Return (X, Y) of the center of cell containing provided text 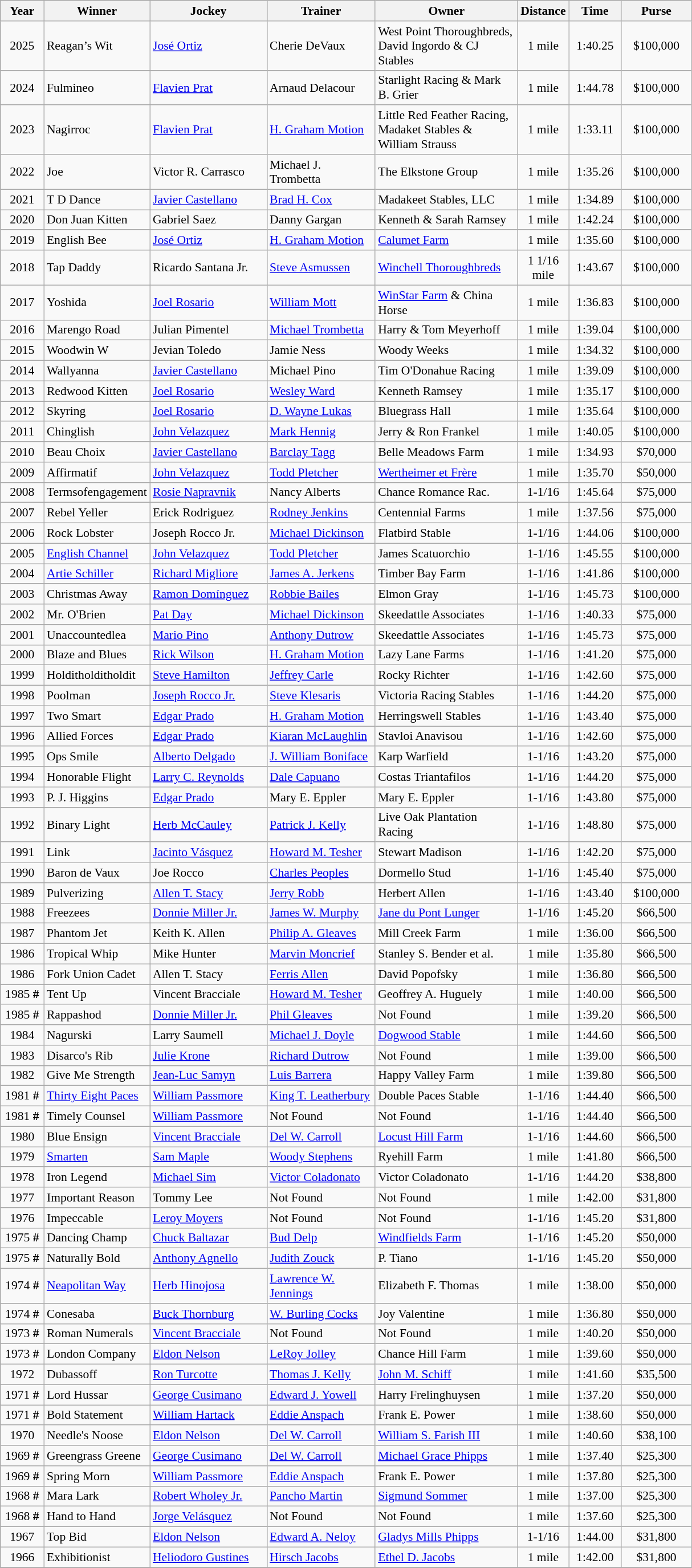
Dubassoff (97, 1375)
Mill Creek Farm (446, 934)
David Popofsky (446, 974)
Chuck Baltazar (209, 1238)
Herb Hinojosa (209, 1286)
1:41.20 (595, 655)
1998 (22, 696)
1:33.11 (595, 130)
Herb McCauley (209, 824)
D. Wayne Lukas (321, 412)
Skyring (97, 412)
Baron de Vaux (97, 873)
Karp Warfield (446, 757)
Calumet Farm (446, 241)
Erick Rodriguez (209, 513)
Jockey (209, 11)
Larry Saumell (209, 1035)
Affirmatif (97, 473)
Victor R. Carrasco (209, 172)
Rosie Napravnik (209, 492)
1972 (22, 1375)
Leroy Moyers (209, 1218)
Rocky Richter (446, 675)
Stanley S. Bender et al. (446, 954)
The Elkstone Group (446, 172)
Year (22, 11)
1:41.86 (595, 574)
1:37.00 (595, 1496)
James W. Murphy (321, 913)
Michael J. Trombetta (321, 172)
Steve Asmussen (321, 268)
2010 (22, 452)
Patrick J. Kelly (321, 824)
Purse (657, 11)
Robert Wholey Jr. (209, 1496)
Cherie DeVaux (321, 46)
T D Dance (97, 199)
Spring Morn (97, 1476)
$35,500 (657, 1375)
Woody Weeks (446, 351)
Nancy Alberts (321, 492)
Time (595, 11)
Winchell Thoroughbreds (446, 268)
Happy Valley Farm (446, 1076)
Centennial Farms (446, 513)
1979 (22, 1157)
Joy Valentine (446, 1314)
Allied Forces (97, 736)
1:39.20 (595, 1015)
James A. Jerkens (321, 574)
Tommy Lee (209, 1198)
Gladys Mills Phipps (446, 1537)
Mara Lark (97, 1496)
2020 (22, 220)
Neapolitan Way (97, 1286)
1996 (22, 736)
Anthony Agnello (209, 1259)
Luis Barrera (321, 1076)
2004 (22, 574)
1:48.80 (595, 824)
1:40.20 (595, 1334)
1993 (22, 797)
Roman Numerals (97, 1334)
1982 (22, 1076)
Unaccountedlea (97, 635)
Top Bid (97, 1537)
1:38.00 (595, 1286)
Hirsch Jacobs (321, 1557)
1:40.25 (595, 46)
Redwood Kitten (97, 391)
$38,100 (657, 1436)
Jean-Luc Samyn (209, 1076)
1:34.93 (595, 452)
1:37.56 (595, 513)
1:39.04 (595, 330)
Richard Dutrow (321, 1056)
William Mott (321, 302)
William Hartack (209, 1415)
1:39.00 (595, 1056)
Woody Stephens (321, 1157)
Elmon Gray (446, 594)
Edward J. Yowell (321, 1395)
Brad H. Cox (321, 199)
Rock Lobster (97, 533)
Larry C. Reynolds (209, 777)
1:40.33 (595, 614)
Rick Wilson (209, 655)
2001 (22, 635)
2013 (22, 391)
Give Me Strength (97, 1076)
Holditholditholdit (97, 675)
Nagirroc (97, 130)
Barclay Tagg (321, 452)
English Channel (97, 553)
Charles Peoples (321, 873)
Pancho Martin (321, 1496)
1:40.05 (595, 432)
Judith Zouck (321, 1259)
Ryehill Farm (446, 1157)
Ron Turcotte (209, 1375)
Sigmund Sommer (446, 1496)
Hand to Hand (97, 1517)
Smarten (97, 1157)
Honorable Flight (97, 777)
Needle's Noose (97, 1436)
Bud Delp (321, 1238)
Winner (97, 11)
West Point Thoroughbreds, David Ingordo & CJ Stables (446, 46)
Little Red Feather Racing, Madaket Stables & William Strauss (446, 130)
LeRoy Jolley (321, 1354)
W. Burling Cocks (321, 1314)
1:42.20 (595, 853)
2005 (22, 553)
1984 (22, 1035)
Poolman (97, 696)
P. Tiano (446, 1259)
Mark Hennig (321, 432)
Buck Thornburg (209, 1314)
Link (97, 853)
1:35.17 (595, 391)
Trainer (321, 11)
1966 (22, 1557)
Termsofengagement (97, 492)
Artie Schiller (97, 574)
Lord Hussar (97, 1395)
Owner (446, 11)
Ramon Domínguez (209, 594)
Joe Rocco (209, 873)
Harry Frelinghuysen (446, 1395)
Alberto Delgado (209, 757)
1977 (22, 1198)
Elizabeth F. Thomas (446, 1286)
Beau Choix (97, 452)
Reagan’s Wit (97, 46)
Tim O'Donahue Racing (446, 371)
1:45.64 (595, 492)
1987 (22, 934)
1:34.89 (595, 199)
2019 (22, 241)
Timely Counsel (97, 1117)
1:45.55 (595, 553)
Phil Gleaves (321, 1015)
Gabriel Saez (209, 220)
Greengrass Greene (97, 1456)
Heliodoro Gustines (209, 1557)
1991 (22, 853)
Jamie Ness (321, 351)
Nagurski (97, 1035)
Michael Pino (321, 371)
Thomas J. Kelly (321, 1375)
English Bee (97, 241)
Madakeet Stables, LLC (446, 199)
J. William Boniface (321, 757)
1980 (22, 1137)
Keith K. Allen (209, 934)
1:43.20 (595, 757)
Important Reason (97, 1198)
1:35.80 (595, 954)
Kenneth Ramsey (446, 391)
Chinglish (97, 432)
Pat Day (209, 614)
Harry & Tom Meyerhoff (446, 330)
1976 (22, 1218)
Exhibitionist (97, 1557)
Rodney Jenkins (321, 513)
Herringswell Stables (446, 716)
Wertheimer et Frère (446, 473)
Two Smart (97, 716)
1:35.60 (595, 241)
Belle Meadows Farm (446, 452)
Tent Up (97, 995)
2008 (22, 492)
Jacinto Vásquez (209, 853)
Ops Smile (97, 757)
Rebel Yeller (97, 513)
Sam Maple (209, 1157)
2012 (22, 412)
Mr. O'Brien (97, 614)
1:42.24 (595, 220)
Steve Hamilton (209, 675)
Starlight Racing & Mark B. Grier (446, 88)
Woodwin W (97, 351)
Geoffrey A. Huguely (446, 995)
Locust Hill Farm (446, 1137)
Jeffrey Carle (321, 675)
1967 (22, 1537)
Steve Klesaris (321, 696)
Christmas Away (97, 594)
1:43.80 (595, 797)
1:37.20 (595, 1395)
WinStar Farm & China Horse (446, 302)
2011 (22, 432)
John M. Schiff (446, 1375)
Fork Union Cadet (97, 974)
Double Paces Stable (446, 1096)
1999 (22, 675)
1970 (22, 1436)
Jane du Pont Lunger (446, 913)
Anthony Dutrow (321, 635)
Impeccable (97, 1218)
Bold Statement (97, 1415)
Distance (543, 11)
1:34.32 (595, 351)
2009 (22, 473)
Tap Daddy (97, 268)
2016 (22, 330)
Michael Grace Phipps (446, 1456)
Live Oak Plantation Racing (446, 824)
Chance Romance Rac. (446, 492)
1978 (22, 1178)
Mike Hunter (209, 954)
1 1/16 mile (543, 268)
Lawrence W. Jennings (321, 1286)
Dogwood Stable (446, 1035)
Wesley Ward (321, 391)
1983 (22, 1056)
P. J. Higgins (97, 797)
Jevian Toledo (209, 351)
$38,800 (657, 1178)
2015 (22, 351)
1:35.70 (595, 473)
1:35.64 (595, 412)
1:45.40 (595, 873)
James Scatuorchio (446, 553)
Yoshida (97, 302)
Arnaud Delacour (321, 88)
$70,000 (657, 452)
Phantom Jet (97, 934)
1:36.00 (595, 934)
Jerry & Ron Frankel (446, 432)
Don Juan Kitten (97, 220)
1992 (22, 824)
1990 (22, 873)
Freezees (97, 913)
1989 (22, 893)
Victoria Racing Stables (446, 696)
Michael J. Doyle (321, 1035)
Julian Pimentel (209, 330)
2024 (22, 88)
1:38.60 (595, 1415)
Thirty Eight Paces (97, 1096)
Joe (97, 172)
Naturally Bold (97, 1259)
2014 (22, 371)
2018 (22, 268)
2007 (22, 513)
Lazy Lane Farms (446, 655)
1:44.00 (595, 1537)
Kenneth & Sarah Ramsey (446, 220)
Pulverizing (97, 893)
Marvin Moncrief (321, 954)
Ethel D. Jacobs (446, 1557)
1:44.78 (595, 88)
Michael Trombetta (321, 330)
1:39.09 (595, 371)
2003 (22, 594)
Dancing Champ (97, 1238)
Philip A. Gleaves (321, 934)
William S. Farish III (446, 1436)
Julie Krone (209, 1056)
1:35.26 (595, 172)
Costas Triantafilos (446, 777)
Ferris Allen (321, 974)
Dormello Stud (446, 873)
Bluegrass Hall (446, 412)
Disarco's Rib (97, 1056)
Jorge Velásquez (209, 1517)
Wallyanna (97, 371)
Flatbird Stable (446, 533)
Mario Pino (209, 635)
1:44.06 (595, 533)
Rappashod (97, 1015)
1995 (22, 757)
London Company (97, 1354)
2000 (22, 655)
Tropical Whip (97, 954)
Michael Sim (209, 1178)
Dale Capuano (321, 777)
Kiaran McLaughlin (321, 736)
1:39.80 (595, 1076)
Jerry Robb (321, 893)
Windfields Farm (446, 1238)
1:37.60 (595, 1517)
1:43.67 (595, 268)
Timber Bay Farm (446, 574)
Marengo Road (97, 330)
Edward A. Neloy (321, 1537)
1:40.00 (595, 995)
Binary Light (97, 824)
1988 (22, 913)
2023 (22, 130)
2002 (22, 614)
2006 (22, 533)
Herbert Allen (446, 893)
1994 (22, 777)
Robbie Bailes (321, 594)
King T. Leatherbury (321, 1096)
1:41.80 (595, 1157)
Blue Ensign (97, 1137)
Blaze and Blues (97, 655)
Danny Gargan (321, 220)
2021 (22, 199)
Conesaba (97, 1314)
Ricardo Santana Jr. (209, 268)
1:39.60 (595, 1354)
2017 (22, 302)
1:40.60 (595, 1436)
1:37.40 (595, 1456)
Chance Hill Farm (446, 1354)
1:36.83 (595, 302)
Stavloi Anavisou (446, 736)
Iron Legend (97, 1178)
Fulmineo (97, 88)
Stewart Madison (446, 853)
1997 (22, 716)
Richard Migliore (209, 574)
2022 (22, 172)
2025 (22, 46)
1:37.80 (595, 1476)
1:41.60 (595, 1375)
